Scan for the cell matching the given text and deliver its (x, y) coordinate at center. 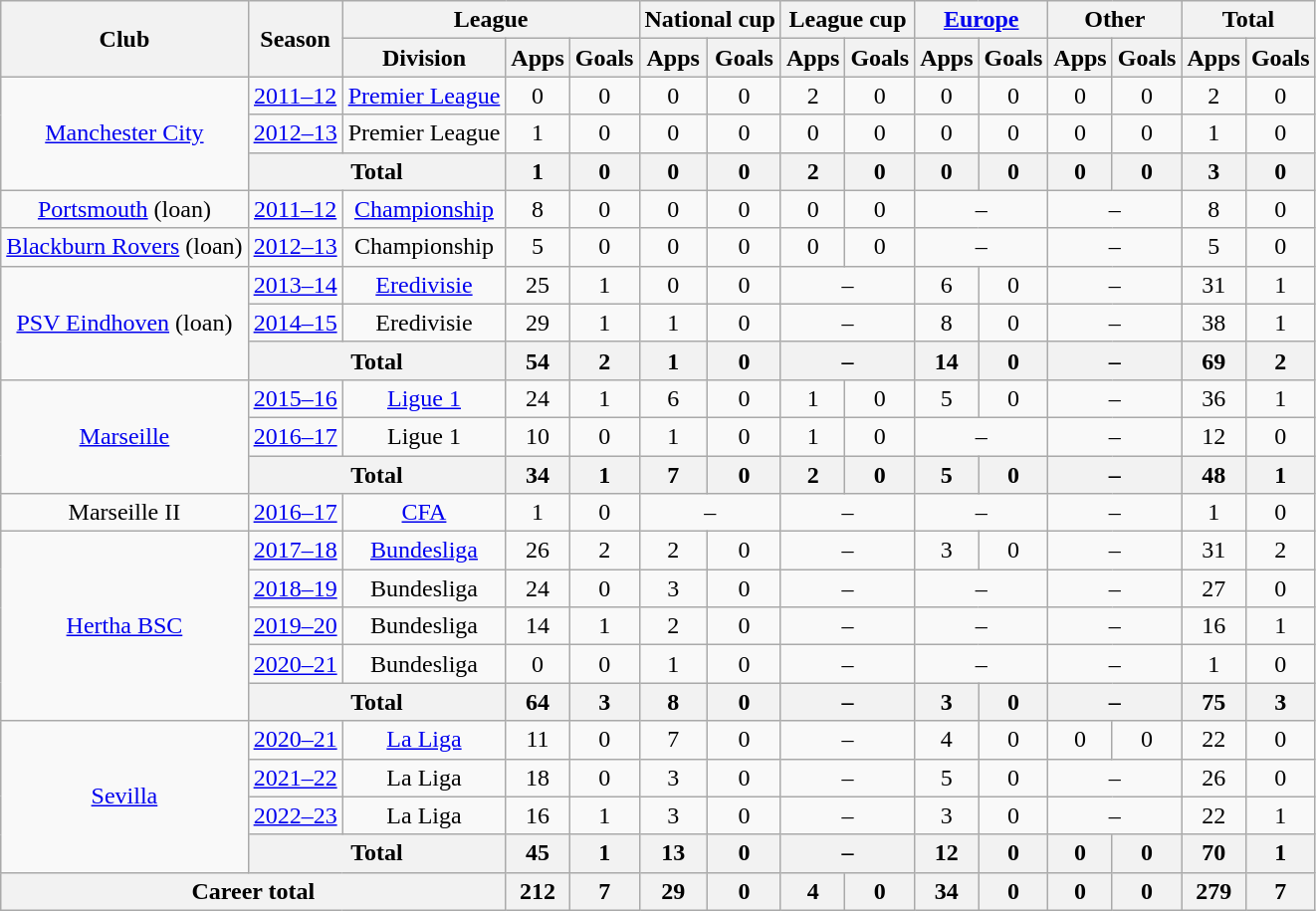
48 (1213, 475)
64 (538, 702)
Club (124, 39)
25 (538, 285)
CFA (424, 513)
Europe (982, 20)
2021–22 (295, 778)
Career total (253, 891)
45 (538, 853)
League (491, 20)
13 (673, 853)
38 (1213, 323)
2018–19 (295, 588)
212 (538, 891)
Season (295, 39)
Sevilla (124, 797)
2014–15 (295, 323)
2019–20 (295, 626)
18 (538, 778)
Hertha BSC (124, 626)
36 (1213, 398)
2022–23 (295, 815)
2017–18 (295, 551)
279 (1213, 891)
League cup (847, 20)
Marseille (124, 436)
10 (538, 436)
Other (1115, 20)
2015–16 (295, 398)
National cup (710, 20)
27 (1213, 588)
Division (424, 58)
2013–14 (295, 285)
69 (1213, 360)
11 (538, 740)
Marseille II (124, 513)
70 (1213, 853)
PSV Eindhoven (loan) (124, 323)
Blackburn Rovers (loan) (124, 247)
Manchester City (124, 133)
75 (1213, 702)
54 (538, 360)
Portsmouth (loan) (124, 209)
